Determine the (X, Y) coordinate at the center of the cell enclosing the given text.  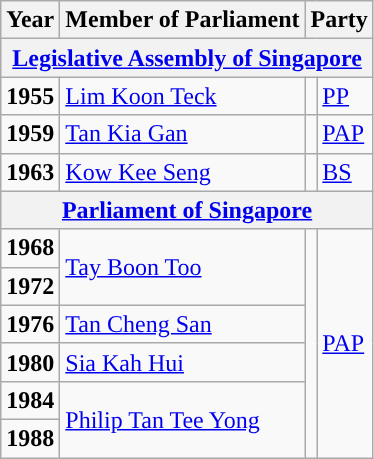
1963 (30, 172)
Tan Kia Gan (182, 134)
1972 (30, 286)
Legislative Assembly of Singapore (188, 58)
1984 (30, 400)
BS (346, 172)
Parliament of Singapore (188, 210)
1976 (30, 324)
Lim Koon Teck (182, 96)
1980 (30, 362)
1959 (30, 134)
Kow Kee Seng (182, 172)
Year (30, 20)
Tay Boon Too (182, 267)
1955 (30, 96)
PP (346, 96)
1988 (30, 438)
1968 (30, 248)
Tan Cheng San (182, 324)
Philip Tan Tee Yong (182, 419)
Member of Parliament (182, 20)
Party (339, 20)
Sia Kah Hui (182, 362)
